Determine the [x, y] coordinate at the center of the cell enclosing the given text.  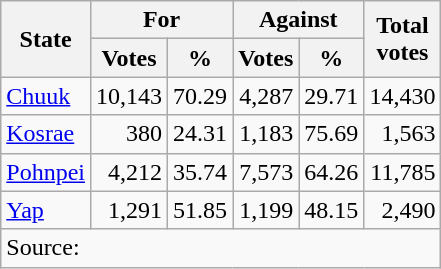
29.71 [332, 96]
1,183 [266, 134]
11,785 [402, 172]
70.29 [200, 96]
24.31 [200, 134]
Yap [46, 210]
75.69 [332, 134]
4,287 [266, 96]
380 [128, 134]
51.85 [200, 210]
10,143 [128, 96]
Kosrae [46, 134]
Against [298, 20]
Source: [221, 248]
48.15 [332, 210]
Chuuk [46, 96]
1,291 [128, 210]
State [46, 39]
14,430 [402, 96]
2,490 [402, 210]
7,573 [266, 172]
35.74 [200, 172]
4,212 [128, 172]
1,199 [266, 210]
64.26 [332, 172]
1,563 [402, 134]
Totalvotes [402, 39]
Pohnpei [46, 172]
For [161, 20]
